Extract the [X, Y] coordinate from the center of the cell holding the provided text.  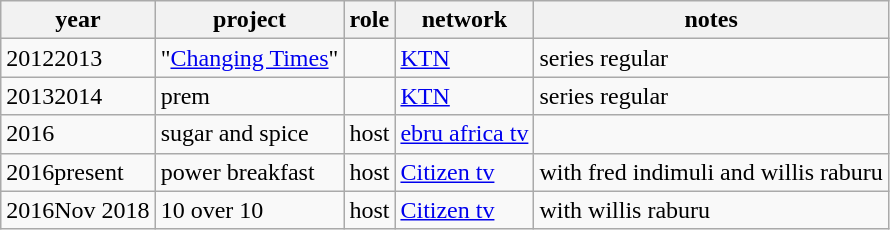
sugar and spice [250, 134]
year [78, 20]
ebru africa tv [464, 134]
"Changing Times" [250, 58]
10 over 10 [250, 210]
2016present [78, 172]
20122013 [78, 58]
with willis raburu [711, 210]
2016 [78, 134]
role [370, 20]
power breakfast [250, 172]
2016Nov 2018 [78, 210]
with fred indimuli and willis raburu [711, 172]
20132014 [78, 96]
notes [711, 20]
prem [250, 96]
project [250, 20]
network [464, 20]
